Pinpoint the cell where the given text exists, returning its [X, Y] midpoint coordinate. 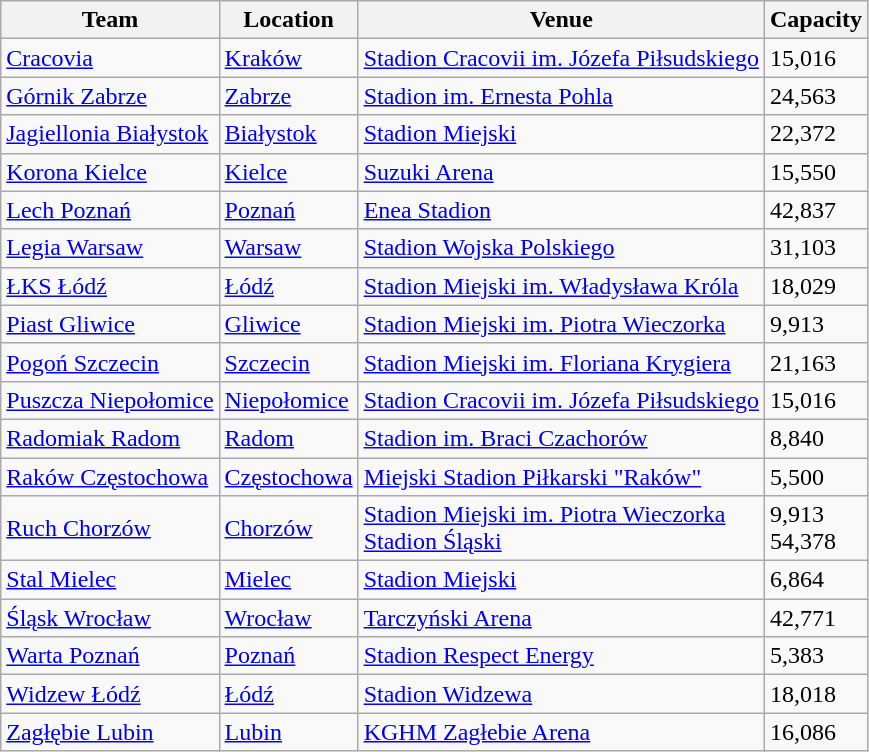
18,018 [816, 694]
22,372 [816, 134]
Jagiellonia Białystok [110, 134]
Mielec [288, 580]
Korona Kielce [110, 172]
Stadion im. Braci Czachorów [561, 438]
KGHM Zagłebie Arena [561, 732]
Pogoń Szczecin [110, 362]
42,771 [816, 618]
Suzuki Arena [561, 172]
Puszcza Niepołomice [110, 400]
21,163 [816, 362]
Legia Warsaw [110, 248]
Chorzów [288, 528]
Location [288, 20]
Częstochowa [288, 477]
Stal Mielec [110, 580]
Zabrze [288, 96]
6,864 [816, 580]
Lech Poznań [110, 210]
Radom [288, 438]
Venue [561, 20]
Stadion im. Ernesta Pohla [561, 96]
Zagłębie Lubin [110, 732]
Stadion Miejski im. Floriana Krygiera [561, 362]
Białystok [288, 134]
9,91354,378 [816, 528]
Stadion Wojska Polskiego [561, 248]
16,086 [816, 732]
Wrocław [288, 618]
Lubin [288, 732]
Śląsk Wrocław [110, 618]
Gliwice [288, 324]
Stadion Miejski im. Piotra Wieczorka [561, 324]
15,550 [816, 172]
Stadion Widzewa [561, 694]
Ruch Chorzów [110, 528]
ŁKS Łódź [110, 286]
Capacity [816, 20]
Raków Częstochowa [110, 477]
Miejski Stadion Piłkarski "Raków" [561, 477]
Stadion Miejski im. Piotra WieczorkaStadion Śląski [561, 528]
Piast Gliwice [110, 324]
Kraków [288, 58]
Enea Stadion [561, 210]
9,913 [816, 324]
18,029 [816, 286]
Kielce [288, 172]
Stadion Miejski im. Władysława Króla [561, 286]
Górnik Zabrze [110, 96]
Widzew Łódź [110, 694]
Team [110, 20]
Niepołomice [288, 400]
5,500 [816, 477]
Tarczyński Arena [561, 618]
Cracovia [110, 58]
Warta Poznań [110, 656]
24,563 [816, 96]
Szczecin [288, 362]
31,103 [816, 248]
Stadion Respect Energy [561, 656]
5,383 [816, 656]
8,840 [816, 438]
Radomiak Radom [110, 438]
Warsaw [288, 248]
42,837 [816, 210]
